Search for the cell housing the specified text and yield its (x, y) center coordinate. 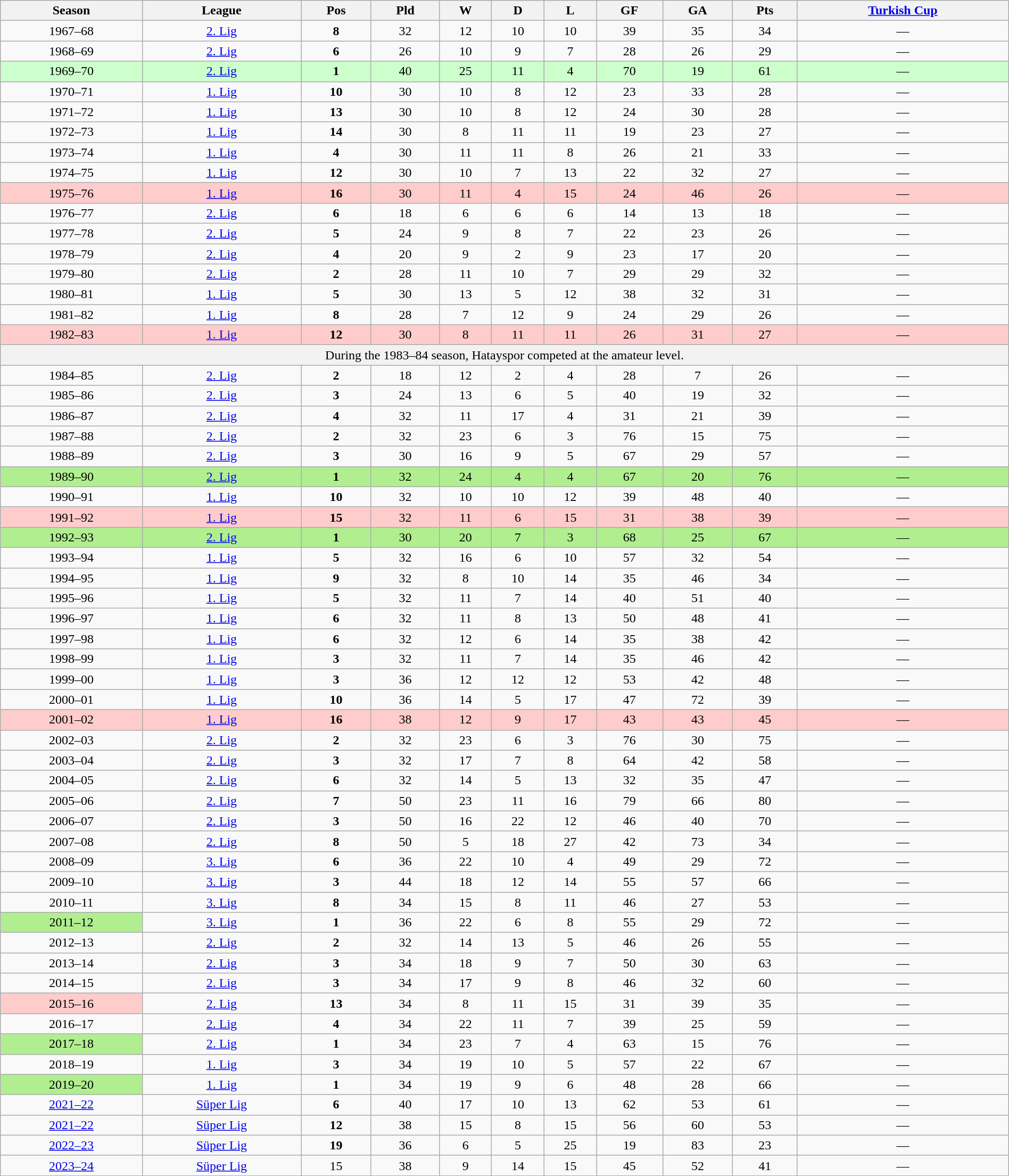
2001–02 (71, 720)
2010–11 (71, 902)
1993–94 (71, 557)
2015–16 (71, 1004)
2007–08 (71, 841)
1977–78 (71, 233)
54 (765, 557)
2011–12 (71, 923)
2016–17 (71, 1024)
2013–14 (71, 963)
2012–13 (71, 943)
68 (630, 537)
D (518, 11)
1995–96 (71, 598)
2022–23 (71, 1145)
2006–07 (71, 821)
1976–77 (71, 213)
62 (630, 1105)
2019–20 (71, 1084)
1978–79 (71, 254)
League (221, 11)
2005–06 (71, 801)
Pld (405, 11)
56 (630, 1125)
1994–95 (71, 578)
Pts (765, 11)
1980–81 (71, 294)
79 (630, 801)
2003–04 (71, 760)
1969–70 (71, 71)
58 (765, 760)
L (570, 11)
2009–10 (71, 882)
1970–71 (71, 92)
1998–99 (71, 659)
2018–19 (71, 1064)
Turkish Cup (903, 11)
W (466, 11)
73 (698, 841)
51 (698, 598)
1996–97 (71, 619)
1988–89 (71, 456)
1991–92 (71, 517)
2004–05 (71, 780)
1985–86 (71, 396)
1982–83 (71, 335)
1997–98 (71, 639)
1975–76 (71, 193)
GF (630, 11)
1984–85 (71, 375)
1979–80 (71, 274)
1987–88 (71, 436)
1967–68 (71, 31)
1999–00 (71, 679)
During the 1983–84 season, Hatayspor competed at the amateur level. (504, 355)
2002–03 (71, 740)
1990–91 (71, 497)
2017–18 (71, 1044)
Season (71, 11)
1973–74 (71, 152)
1968–69 (71, 51)
59 (765, 1024)
2014–15 (71, 983)
2023–24 (71, 1165)
1981–82 (71, 315)
52 (698, 1165)
1971–72 (71, 112)
83 (698, 1145)
80 (765, 801)
GA (698, 11)
1986–87 (71, 416)
44 (405, 882)
49 (630, 861)
1992–93 (71, 537)
64 (630, 760)
1972–73 (71, 132)
1989–90 (71, 476)
Pos (336, 11)
2000–01 (71, 700)
1974–75 (71, 172)
2008–09 (71, 861)
